Extract the [X, Y] coordinate from the center of the cell holding the provided text.  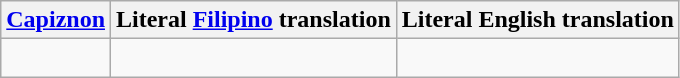
Literal Filipino translation [254, 20]
Capiznon [56, 20]
Literal English translation [538, 20]
